Find where the given text appears and provide that cell's center as [X, Y] coordinate. 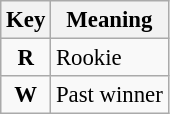
R [26, 58]
Meaning [110, 20]
Rookie [110, 58]
Key [26, 20]
W [26, 95]
Past winner [110, 95]
